Return [X, Y] of the center of cell containing provided text 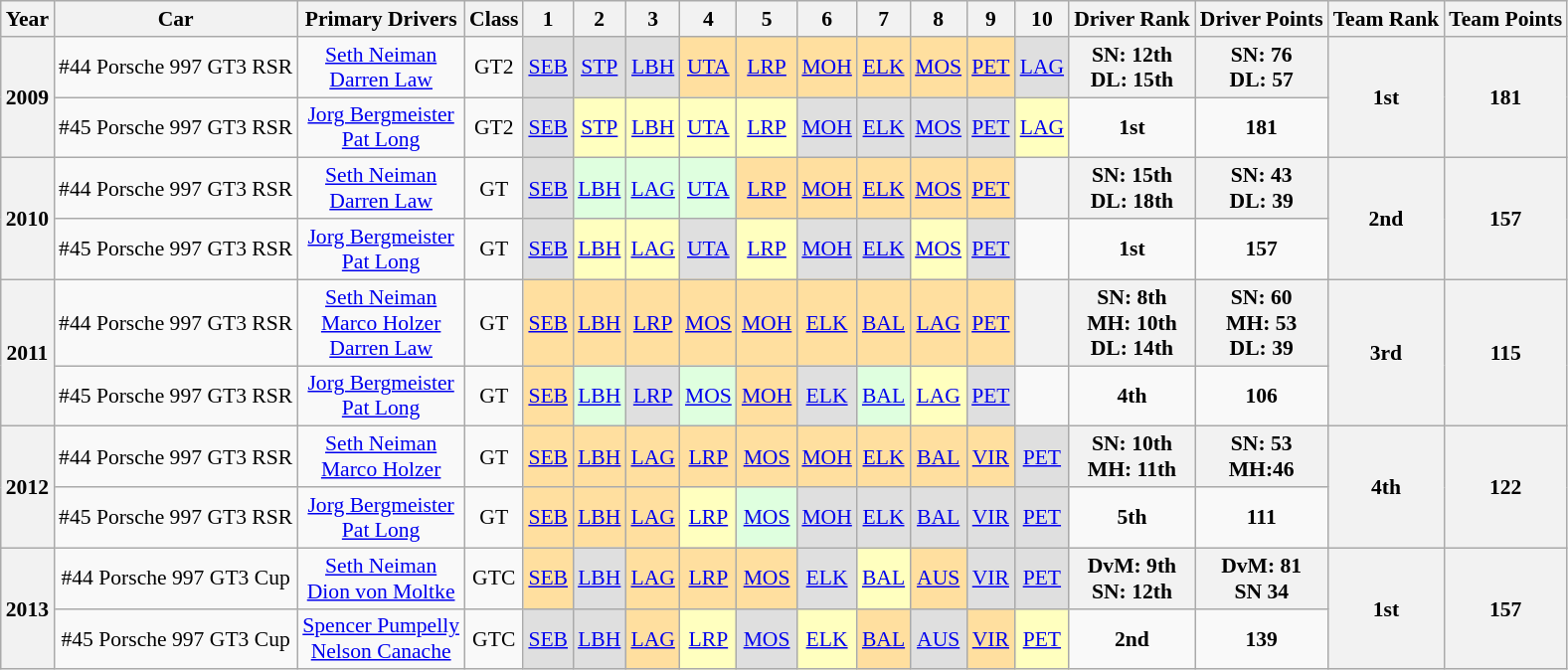
5th [1132, 517]
3 [652, 19]
139 [1262, 638]
2009 [28, 97]
Driver Points [1262, 19]
10 [1042, 19]
2011 [28, 353]
3rd [1386, 353]
SN: 12th DL: 15th [1132, 68]
DvM: 9th SN: 12th [1132, 579]
115 [1505, 353]
#45 Porsche 997 GT3 Cup [175, 638]
2013 [28, 608]
Seth Neiman Dion von Moltke [381, 579]
106 [1262, 396]
SN: 60MH: 53DL: 39 [1262, 322]
Spencer Pumpelly Nelson Canache [381, 638]
Seth Neiman Marco Holzer [381, 457]
122 [1505, 487]
8 [939, 19]
Car [175, 19]
Primary Drivers [381, 19]
6 [827, 19]
4 [708, 19]
SN: 43 DL: 39 [1262, 189]
SN: 10th MH: 11th [1132, 457]
SN: 76 DL: 57 [1262, 68]
SN: 8thMH: 10thDL: 14th [1132, 322]
1 [548, 19]
Seth Neiman Marco HolzerDarren Law [381, 322]
2 [599, 19]
Year [28, 19]
Team Points [1505, 19]
DvM: 81 SN 34 [1262, 579]
SN: 53 MH:46 [1262, 457]
Driver Rank [1132, 19]
2012 [28, 487]
2010 [28, 219]
7 [883, 19]
#44 Porsche 997 GT3 Cup [175, 579]
Team Rank [1386, 19]
5 [768, 19]
9 [990, 19]
Class [493, 19]
SN: 15th DL: 18th [1132, 189]
111 [1262, 517]
